Determine the [X, Y] coordinate at the center of the cell enclosing the given text.  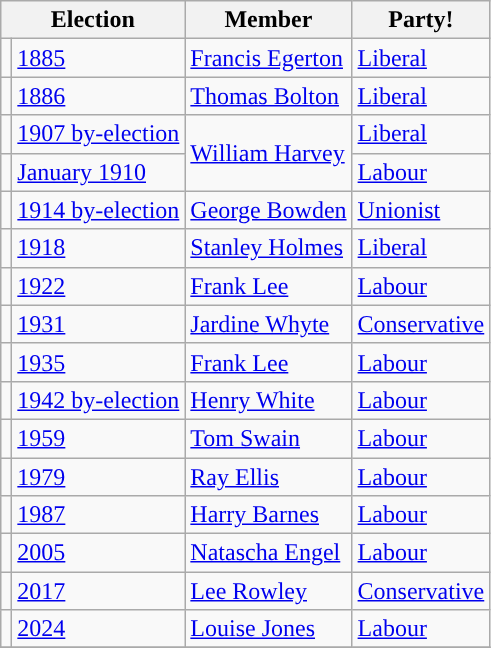
1907 by-election [98, 134]
January 1910 [98, 172]
Ray Ellis [268, 477]
1987 [98, 515]
Francis Egerton [268, 58]
1931 [98, 324]
Jardine Whyte [268, 324]
2005 [98, 553]
1886 [98, 96]
1942 by-election [98, 400]
2017 [98, 591]
1922 [98, 286]
Unionist [421, 210]
Election [93, 20]
Member [268, 20]
1918 [98, 248]
Stanley Holmes [268, 248]
1979 [98, 477]
1914 by-election [98, 210]
Harry Barnes [268, 515]
1959 [98, 438]
William Harvey [268, 153]
George Bowden [268, 210]
1935 [98, 362]
1885 [98, 58]
Tom Swain [268, 438]
2024 [98, 629]
Party! [421, 20]
Lee Rowley [268, 591]
Thomas Bolton [268, 96]
Louise Jones [268, 629]
Natascha Engel [268, 553]
Henry White [268, 400]
